Find where the given text appears and provide that cell's center as [x, y] coordinate. 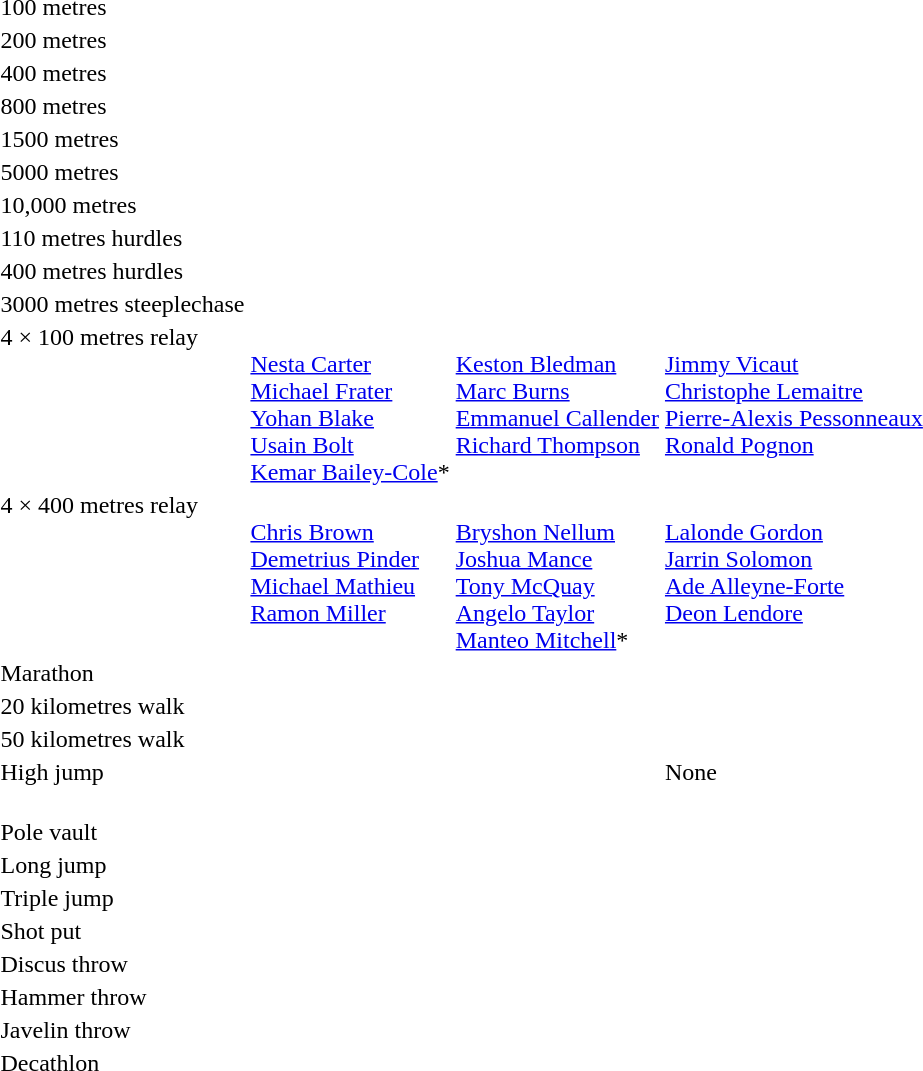
Nesta Carter Michael Frater Yohan Blake Usain Bolt Kemar Bailey-Cole* [350, 404]
Bryshon Nellum Joshua Mance Tony McQuay Angelo Taylor Manteo Mitchell* [557, 572]
Chris Brown Demetrius Pinder Michael Mathieu Ramon Miller [350, 572]
Keston Bledman Marc Burns Emmanuel Callender Richard Thompson [557, 404]
